Capture the cell that displays the provided text and extract its (x, y) central coordinate. 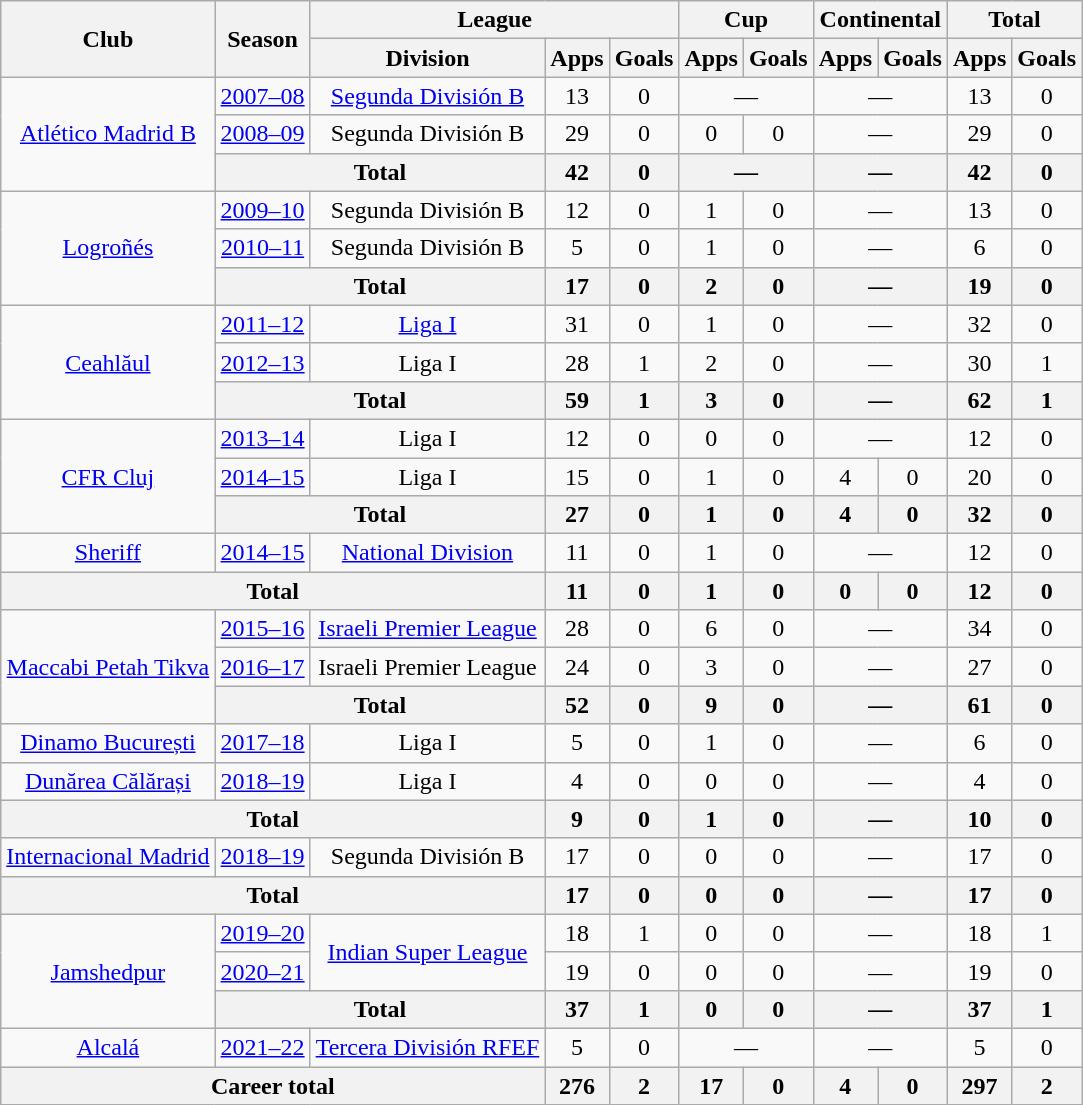
15 (577, 477)
Internacional Madrid (108, 857)
National Division (428, 553)
Division (428, 58)
2013–14 (262, 438)
Career total (273, 1085)
2021–22 (262, 1047)
2010–11 (262, 248)
61 (979, 705)
2009–10 (262, 210)
Season (262, 39)
2020–21 (262, 971)
Logroñés (108, 248)
2019–20 (262, 933)
Dunărea Călărași (108, 781)
2007–08 (262, 96)
Indian Super League (428, 952)
10 (979, 819)
2008–09 (262, 134)
Sheriff (108, 553)
59 (577, 400)
Maccabi Petah Tikva (108, 667)
52 (577, 705)
2011–12 (262, 324)
Continental (880, 20)
Club (108, 39)
34 (979, 629)
31 (577, 324)
30 (979, 362)
62 (979, 400)
2017–18 (262, 743)
Tercera División RFEF (428, 1047)
Atlético Madrid B (108, 134)
Dinamo București (108, 743)
2015–16 (262, 629)
Alcalá (108, 1047)
CFR Cluj (108, 476)
24 (577, 667)
Cup (746, 20)
League (494, 20)
Jamshedpur (108, 971)
297 (979, 1085)
2016–17 (262, 667)
Ceahlăul (108, 362)
2012–13 (262, 362)
276 (577, 1085)
20 (979, 477)
